Output the (X, Y) coordinate of the center of the cell containing the given text.  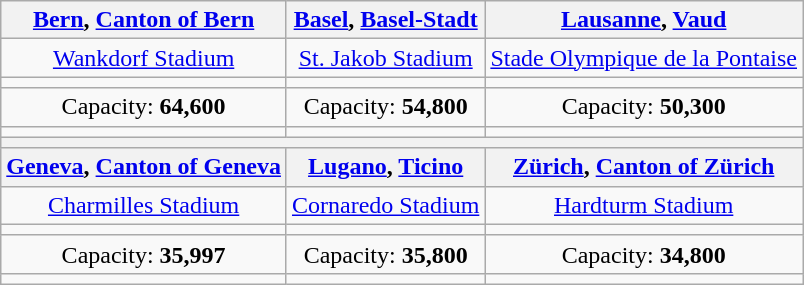
Charmilles Stadium (144, 205)
Cornaredo Stadium (385, 205)
Zürich, Canton of Zürich (644, 167)
Capacity: 34,800 (644, 254)
Capacity: 54,800 (385, 107)
Bern, Canton of Bern (144, 20)
Capacity: 35,800 (385, 254)
Capacity: 64,600 (144, 107)
St. Jakob Stadium (385, 58)
Wankdorf Stadium (144, 58)
Basel, Basel-Stadt (385, 20)
Stade Olympique de la Pontaise (644, 58)
Lausanne, Vaud (644, 20)
Hardturm Stadium (644, 205)
Capacity: 50,300 (644, 107)
Lugano, Ticino (385, 167)
Capacity: 35,997 (144, 254)
Geneva, Canton of Geneva (144, 167)
